Find where the given text appears and provide that cell's center as [x, y] coordinate. 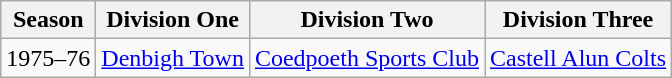
Coedpoeth Sports Club [366, 58]
Castell Alun Colts [578, 58]
Denbigh Town [173, 58]
Division One [173, 20]
1975–76 [48, 58]
Division Two [366, 20]
Season [48, 20]
Division Three [578, 20]
